For the text-containing cell, return its midpoint in (x, y) coordinate format. 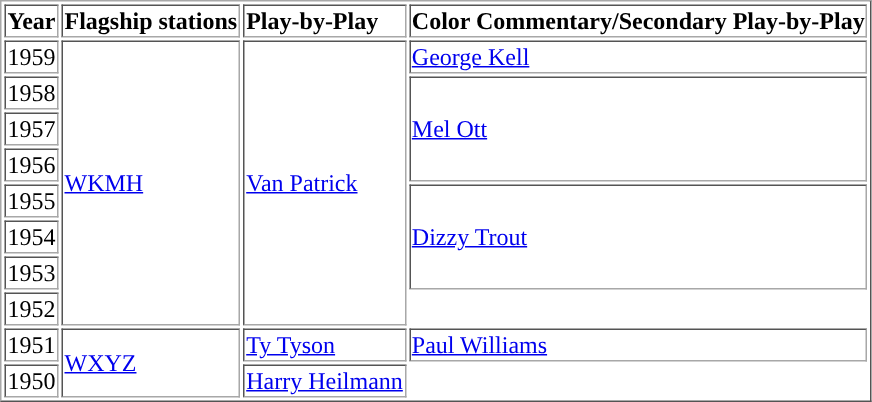
1953 (31, 272)
Van Patrick (324, 182)
1952 (31, 308)
Play-by-Play (324, 20)
1959 (31, 56)
1957 (31, 128)
WKMH (152, 182)
Dizzy Trout (638, 236)
1955 (31, 200)
Paul Williams (638, 344)
George Kell (638, 56)
Color Commentary/Secondary Play-by-Play (638, 20)
1950 (31, 380)
Year (31, 20)
1954 (31, 236)
Flagship stations (152, 20)
1958 (31, 92)
Harry Heilmann (324, 380)
1951 (31, 344)
WXYZ (152, 362)
Ty Tyson (324, 344)
1956 (31, 164)
Mel Ott (638, 128)
